Extract the [x, y] coordinate from the center of the cell holding the provided text.  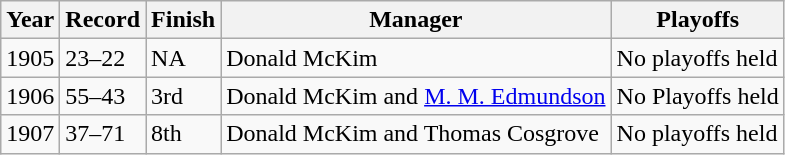
23–22 [103, 58]
Manager [416, 20]
Record [103, 20]
37–71 [103, 134]
1907 [30, 134]
Playoffs [698, 20]
1905 [30, 58]
Donald McKim and Thomas Cosgrove [416, 134]
NA [184, 58]
Donald McKim [416, 58]
1906 [30, 96]
55–43 [103, 96]
3rd [184, 96]
8th [184, 134]
Finish [184, 20]
Donald McKim and M. M. Edmundson [416, 96]
No Playoffs held [698, 96]
Year [30, 20]
